Locate the cell with the specified text and output its [X, Y] center coordinate. 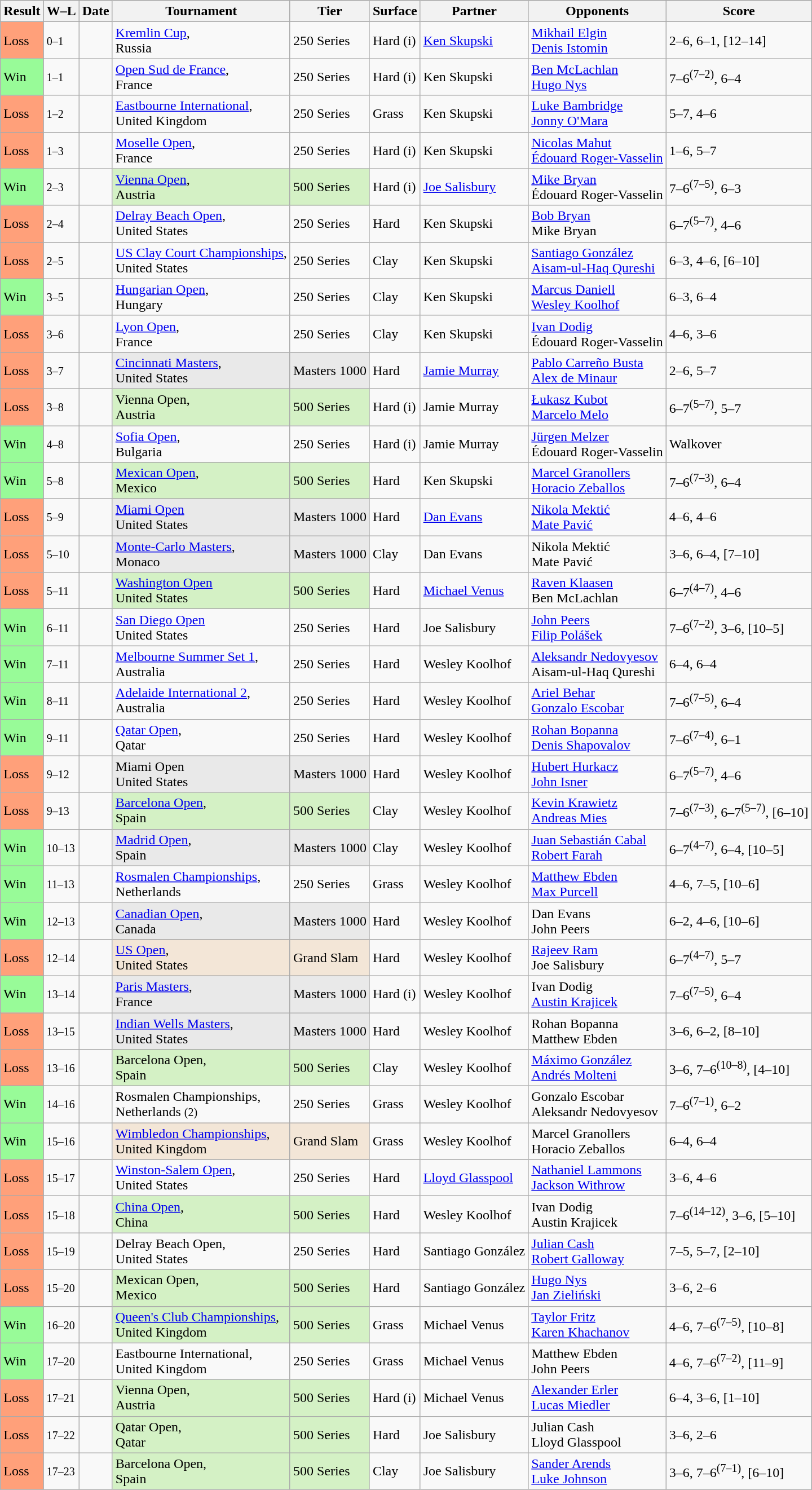
0–1 [61, 41]
Delray Beach Open, United States [201, 223]
3–8 [61, 407]
Bob Bryan Mike Bryan [598, 223]
4–8 [61, 443]
Rajeev Ram Joe Salisbury [598, 958]
Moselle Open, France [201, 150]
Delray Beach Open,United States [201, 1251]
5–11 [61, 591]
1–1 [61, 77]
Queen's Club Championships,United Kingdom [201, 1324]
7–6(7–5), 6–3 [739, 187]
San Diego Open United States [201, 627]
Julian Cash Lloyd Glasspool [598, 1435]
Pablo Carreño Busta Alex de Minaur [598, 370]
17–21 [61, 1398]
4–6, 3–6 [739, 334]
Mike Bryan Édouard Roger-Vasselin [598, 187]
Kevin Krawietz Andreas Mies [598, 811]
6–7(5–7), 5–7 [739, 407]
6–4, 3–6, [1–10] [739, 1398]
Lyon Open, France [201, 334]
Ivan Dodig Édouard Roger-Vasselin [598, 334]
Mikhail Elgin Denis Istomin [598, 41]
Máximo González Andrés Molteni [598, 1068]
Paris Masters, France [201, 994]
Partner [474, 11]
17–23 [61, 1471]
6–3, 6–4 [739, 297]
14–16 [61, 1104]
4–6, 7–5, [10–6] [739, 884]
7–6(7–1), 6–2 [739, 1104]
1–6, 5–7 [739, 150]
Rosmalen Championships, Netherlands (2) [201, 1104]
6–7(4–7), 5–7 [739, 958]
Hugo Nys Jan Zieliński [598, 1288]
Dan Evans John Peers [598, 920]
2–6, 5–7 [739, 370]
Matthew Ebden John Peers [598, 1361]
Mexican Open,Mexico [201, 1288]
US Clay Court Championships, United States [201, 261]
7–6(7–4), 6–1 [739, 738]
5–7, 4–6 [739, 114]
12–14 [61, 958]
17–22 [61, 1435]
3–6, 7–6(10–8), [4–10] [739, 1068]
Juan Sebastián Cabal Robert Farah [598, 847]
6–11 [61, 627]
15–19 [61, 1251]
Indian Wells Masters, United States [201, 1031]
Lloyd Glasspool [474, 1178]
6–2, 4–6, [10–6] [739, 920]
Hungarian Open, Hungary [201, 297]
3–6, 6–2, [8–10] [739, 1031]
Wimbledon Championships, United Kingdom [201, 1141]
Jürgen Melzer Édouard Roger-Vasselin [598, 443]
13–16 [61, 1068]
Madrid Open, Spain [201, 847]
9–12 [61, 774]
11–13 [61, 884]
Surface [395, 11]
Winston-Salem Open, United States [201, 1178]
7–6(7–2), 3–6, [10–5] [739, 627]
Tier [329, 11]
Nathaniel Lammons Jackson Withrow [598, 1178]
9–11 [61, 738]
10–13 [61, 847]
W–L [61, 11]
3–5 [61, 297]
Washington Open United States [201, 591]
12–13 [61, 920]
Monte-Carlo Masters, Monaco [201, 554]
6–7(4–7), 4–6 [739, 591]
4–6, 4–6 [739, 518]
2–6, 6–1, [12–14] [739, 41]
15–18 [61, 1215]
7–6(7–3), 6–4 [739, 480]
Matthew Ebden Max Purcell [598, 884]
3–6 [61, 334]
7–6(14–12), 3–6, [5–10] [739, 1215]
13–14 [61, 994]
Taylor Fritz Karen Khachanov [598, 1324]
7–6(7–2), 6–4 [739, 77]
Opponents [598, 11]
Nicolas Mahut Édouard Roger-Vasselin [598, 150]
Rohan Bopanna Matthew Ebden [598, 1031]
Luke Bambridge Jonny O'Mara [598, 114]
4–6, 7–6(7–2), [11–9] [739, 1361]
2–4 [61, 223]
Canadian Open, Canada [201, 920]
7–11 [61, 664]
3–7 [61, 370]
9–13 [61, 811]
5–10 [61, 554]
Alexander Erler Lucas Miedler [598, 1398]
6–3, 4–6, [6–10] [739, 261]
13–15 [61, 1031]
3–6, 4–6 [739, 1178]
6–7(4–7), 6–4, [10–5] [739, 847]
7–6(7–3), 6–7(5–7), [6–10] [739, 811]
Rohan Bopanna Denis Shapovalov [598, 738]
Rosmalen Championships, Netherlands [201, 884]
15–17 [61, 1178]
Sander Arends Luke Johnson [598, 1471]
China Open,China [201, 1215]
Gonzalo Escobar Aleksandr Nedovyesov [598, 1104]
Result [22, 11]
3–6, 6–4, [7–10] [739, 554]
15–20 [61, 1288]
Mexican Open, Mexico [201, 480]
Marcus Daniell Wesley Koolhof [598, 297]
Open Sud de France, France [201, 77]
3–6, 7–6(7–1), [6–10] [739, 1471]
Ariel Behar Gonzalo Escobar [598, 700]
2–5 [61, 261]
Walkover [739, 443]
Julian Cash Robert Galloway [598, 1251]
7–5, 5–7, [2–10] [739, 1251]
Sofia Open, Bulgaria [201, 443]
Hubert Hurkacz John Isner [598, 774]
5–8 [61, 480]
4–6, 7–6(7–5), [10–8] [739, 1324]
2–3 [61, 187]
16–20 [61, 1324]
Tournament [201, 11]
5–9 [61, 518]
15–16 [61, 1141]
Score [739, 11]
Melbourne Summer Set 1, Australia [201, 664]
Aleksandr Nedovyesov Aisam-ul-Haq Qureshi [598, 664]
Raven Klaasen Ben McLachlan [598, 591]
Date [96, 11]
Santiago González Aisam-ul-Haq Qureshi [598, 261]
John Peers Filip Polášek [598, 627]
1–2 [61, 114]
Cincinnati Masters, United States [201, 370]
Adelaide International 2, Australia [201, 700]
US Open, United States [201, 958]
17–20 [61, 1361]
Ben McLachlan Hugo Nys [598, 77]
Kremlin Cup, Russia [201, 41]
1–3 [61, 150]
Łukasz Kubot Marcelo Melo [598, 407]
8–11 [61, 700]
